Find where the given text appears and provide that cell's center as [X, Y] coordinate. 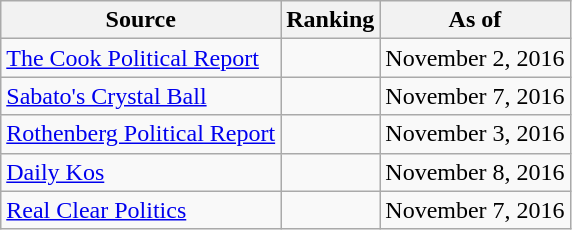
Daily Kos [141, 172]
November 8, 2016 [475, 172]
Ranking [330, 20]
The Cook Political Report [141, 58]
As of [475, 20]
November 2, 2016 [475, 58]
Sabato's Crystal Ball [141, 96]
Source [141, 20]
November 3, 2016 [475, 134]
Real Clear Politics [141, 210]
Rothenberg Political Report [141, 134]
